Detect which cell encompasses the target text, then output its (X, Y) center coordinate. 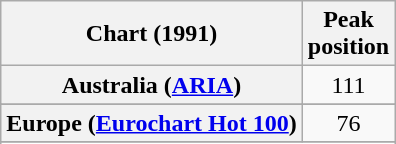
111 (348, 85)
Chart (1991) (152, 34)
Peakposition (348, 34)
Australia (ARIA) (152, 85)
Europe (Eurochart Hot 100) (152, 123)
76 (348, 123)
